Provide the (X, Y) coordinate of the cell's center where the given text is located.  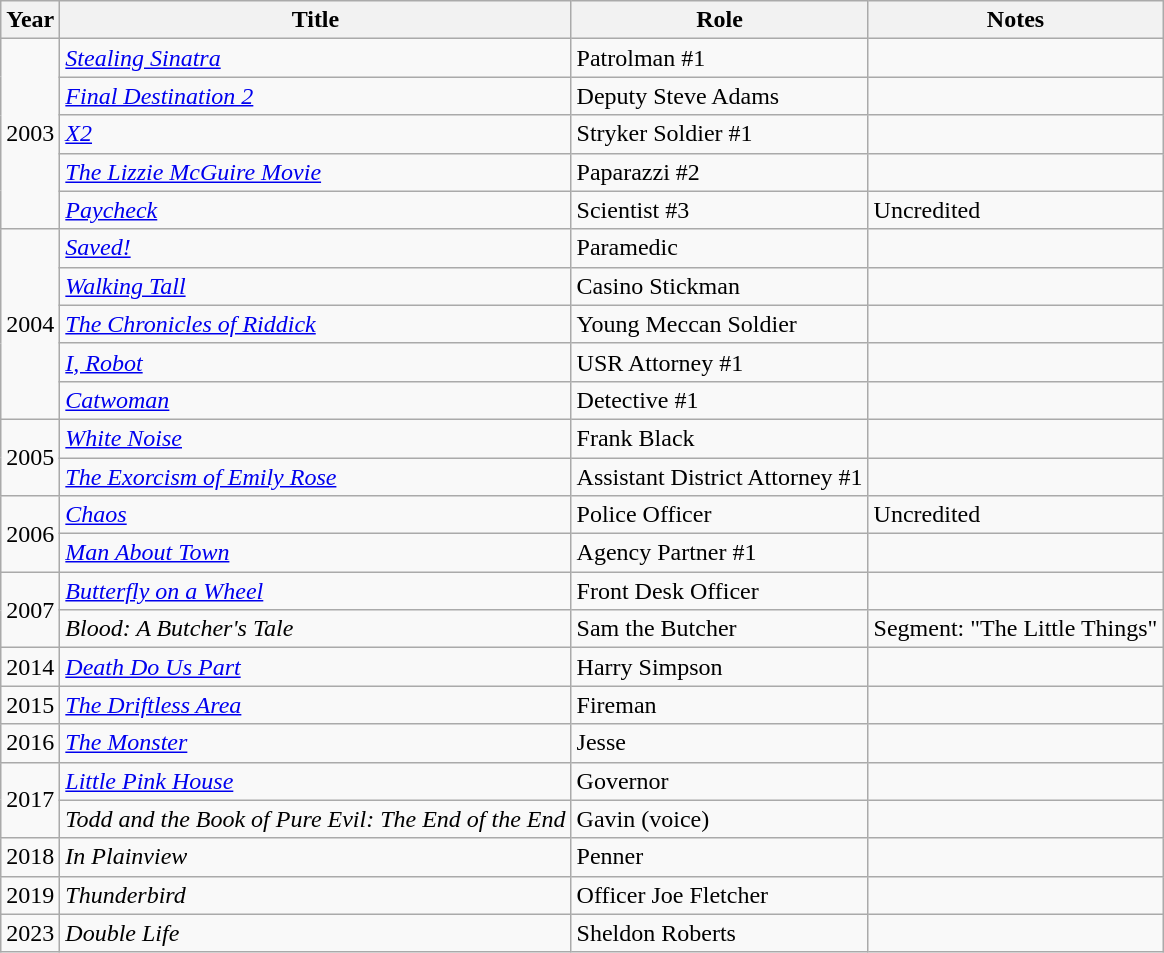
2004 (30, 324)
Segment: "The Little Things" (1016, 629)
I, Robot (316, 362)
2023 (30, 933)
Penner (720, 857)
Detective #1 (720, 400)
Patrolman #1 (720, 58)
Double Life (316, 933)
Deputy Steve Adams (720, 96)
Agency Partner #1 (720, 553)
Scientist #3 (720, 210)
Sheldon Roberts (720, 933)
The Monster (316, 743)
Little Pink House (316, 781)
Governor (720, 781)
USR Attorney #1 (720, 362)
2015 (30, 705)
Thunderbird (316, 895)
Police Officer (720, 515)
Walking Tall (316, 286)
Front Desk Officer (720, 591)
Officer Joe Fletcher (720, 895)
Stryker Soldier #1 (720, 134)
Todd and the Book of Pure Evil: The End of the End (316, 819)
2018 (30, 857)
2007 (30, 610)
X2 (316, 134)
Assistant District Attorney #1 (720, 477)
Role (720, 20)
Paramedic (720, 248)
2005 (30, 457)
Title (316, 20)
Frank Black (720, 438)
Saved! (316, 248)
Jesse (720, 743)
Blood: A Butcher's Tale (316, 629)
The Exorcism of Emily Rose (316, 477)
The Chronicles of Riddick (316, 324)
The Driftless Area (316, 705)
Harry Simpson (720, 667)
Paycheck (316, 210)
White Noise (316, 438)
Young Meccan Soldier (720, 324)
Chaos (316, 515)
Sam the Butcher (720, 629)
Man About Town (316, 553)
Stealing Sinatra (316, 58)
Death Do Us Part (316, 667)
2014 (30, 667)
Year (30, 20)
The Lizzie McGuire Movie (316, 172)
Paparazzi #2 (720, 172)
Final Destination 2 (316, 96)
2006 (30, 534)
Notes (1016, 20)
2016 (30, 743)
In Plainview (316, 857)
2019 (30, 895)
2017 (30, 800)
Fireman (720, 705)
Casino Stickman (720, 286)
Gavin (voice) (720, 819)
Catwoman (316, 400)
Butterfly on a Wheel (316, 591)
2003 (30, 134)
